From the cell containing the given text, extract its center point as [X, Y] coordinate. 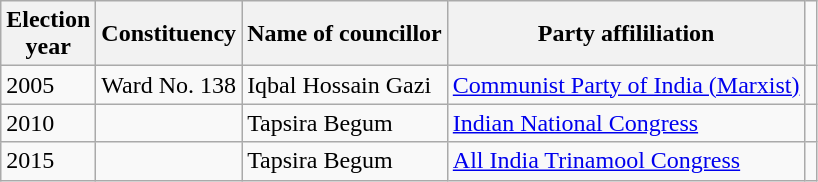
2010 [48, 123]
Iqbal Hossain Gazi [345, 85]
Indian National Congress [626, 123]
Name of councillor [345, 34]
2005 [48, 85]
Ward No. 138 [169, 85]
Election year [48, 34]
2015 [48, 161]
All India Trinamool Congress [626, 161]
Party affililiation [626, 34]
Constituency [169, 34]
Communist Party of India (Marxist) [626, 85]
